Provide the (X, Y) coordinate of the cell's center where the given text is located.  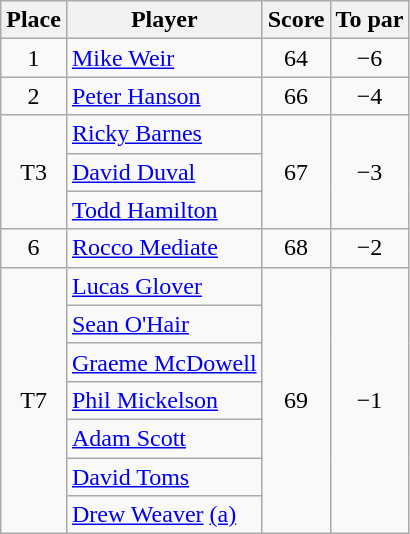
T7 (34, 400)
Score (296, 20)
Rocco Mediate (164, 248)
T3 (34, 172)
Player (164, 20)
1 (34, 58)
Mike Weir (164, 58)
6 (34, 248)
68 (296, 248)
Ricky Barnes (164, 134)
David Toms (164, 477)
To par (370, 20)
−4 (370, 96)
66 (296, 96)
Place (34, 20)
Drew Weaver (a) (164, 515)
−1 (370, 400)
67 (296, 172)
Todd Hamilton (164, 210)
−2 (370, 248)
−3 (370, 172)
David Duval (164, 172)
Phil Mickelson (164, 400)
64 (296, 58)
Lucas Glover (164, 286)
69 (296, 400)
Sean O'Hair (164, 324)
Graeme McDowell (164, 362)
−6 (370, 58)
2 (34, 96)
Peter Hanson (164, 96)
Adam Scott (164, 438)
